From the cell containing the given text, extract its center point as [x, y] coordinate. 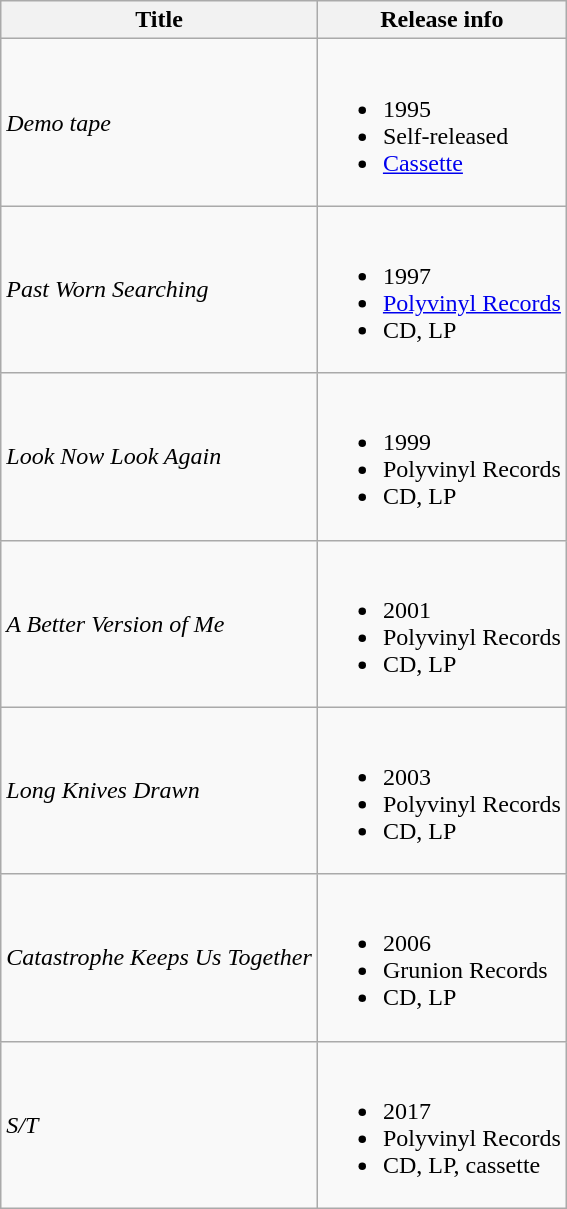
Long Knives Drawn [160, 790]
Past Worn Searching [160, 290]
1999Polyvinyl RecordsCD, LP [442, 456]
Title [160, 20]
Release info [442, 20]
S/T [160, 1124]
1995Self-releasedCassette [442, 122]
2006Grunion RecordsCD, LP [442, 958]
Look Now Look Again [160, 456]
A Better Version of Me [160, 624]
2001Polyvinyl RecordsCD, LP [442, 624]
1997Polyvinyl RecordsCD, LP [442, 290]
2017Polyvinyl RecordsCD, LP, cassette [442, 1124]
2003Polyvinyl RecordsCD, LP [442, 790]
Catastrophe Keeps Us Together [160, 958]
Demo tape [160, 122]
